For the text-containing cell, return its midpoint in (X, Y) coordinate format. 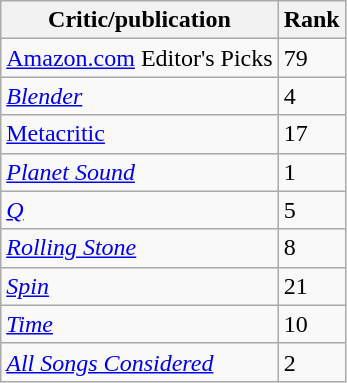
Q (140, 210)
1 (312, 172)
21 (312, 286)
Blender (140, 96)
Amazon.com Editor's Picks (140, 58)
8 (312, 248)
All Songs Considered (140, 362)
Metacritic (140, 134)
Time (140, 324)
Spin (140, 286)
Critic/publication (140, 20)
4 (312, 96)
5 (312, 210)
79 (312, 58)
Planet Sound (140, 172)
17 (312, 134)
10 (312, 324)
Rolling Stone (140, 248)
Rank (312, 20)
2 (312, 362)
